Determine the (X, Y) coordinate at the center of the cell enclosing the given text.  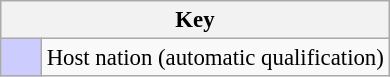
Key (195, 20)
Host nation (automatic qualification) (215, 58)
